Capture the cell that displays the provided text and extract its (x, y) central coordinate. 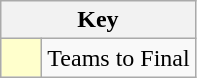
Teams to Final (118, 58)
Key (98, 20)
